Search for the cell housing the specified text and yield its [X, Y] center coordinate. 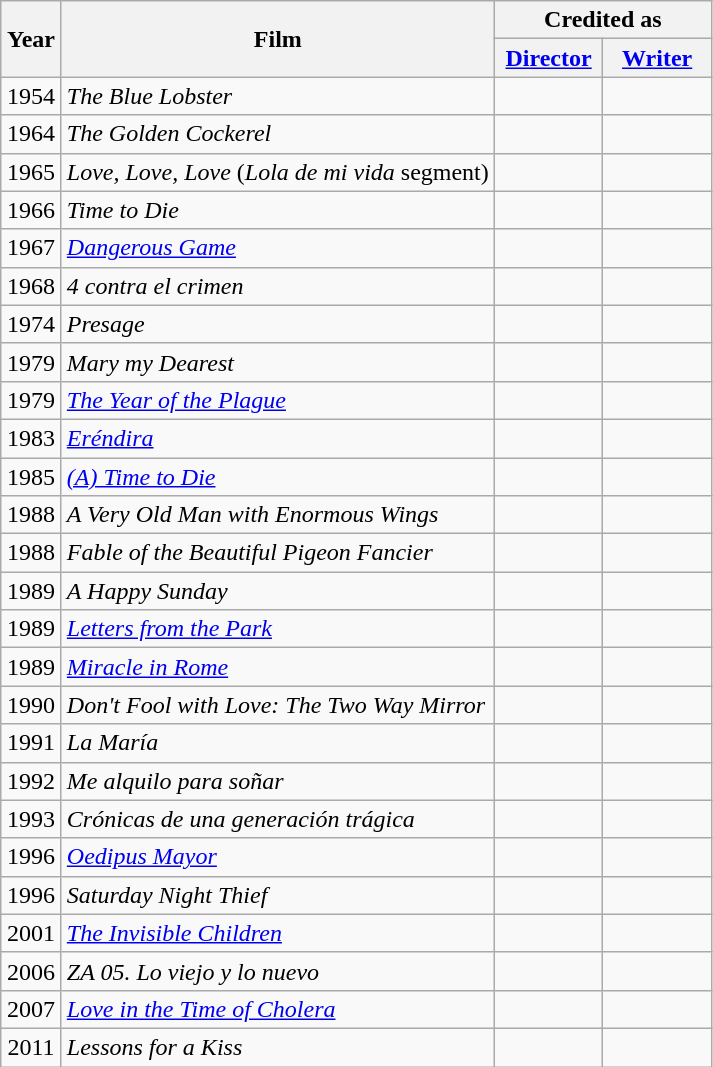
Love, Love, Love (Lola de mi vida segment) [278, 172]
2011 [32, 1047]
Oedipus Mayor [278, 857]
Crónicas de una generación trágica [278, 819]
Presage [278, 324]
Lessons for a Kiss [278, 1047]
(A) Time to Die [278, 477]
1992 [32, 781]
2007 [32, 1009]
Credited as [602, 20]
The Golden Cockerel [278, 134]
Miracle in Rome [278, 667]
2006 [32, 971]
1966 [32, 210]
A Happy Sunday [278, 591]
1974 [32, 324]
1983 [32, 438]
Me alquilo para soñar [278, 781]
Director [548, 58]
A Very Old Man with Enormous Wings [278, 515]
2001 [32, 933]
The Blue Lobster [278, 96]
The Year of the Plague [278, 400]
Fable of the Beautiful Pigeon Fancier [278, 553]
Saturday Night Thief [278, 895]
ZA 05. Lo viejo y lo nuevo [278, 971]
4 contra el crimen [278, 286]
Letters from the Park [278, 629]
La María [278, 743]
1967 [32, 248]
Writer [658, 58]
1985 [32, 477]
Dangerous Game [278, 248]
Eréndira [278, 438]
1993 [32, 819]
1954 [32, 96]
Film [278, 39]
1990 [32, 705]
Love in the Time of Cholera [278, 1009]
1991 [32, 743]
1965 [32, 172]
The Invisible Children [278, 933]
1964 [32, 134]
1968 [32, 286]
Mary my Dearest [278, 362]
Don't Fool with Love: The Two Way Mirror [278, 705]
Time to Die [278, 210]
Year [32, 39]
